Determine the [x, y] coordinate at the center of the cell enclosing the given text.  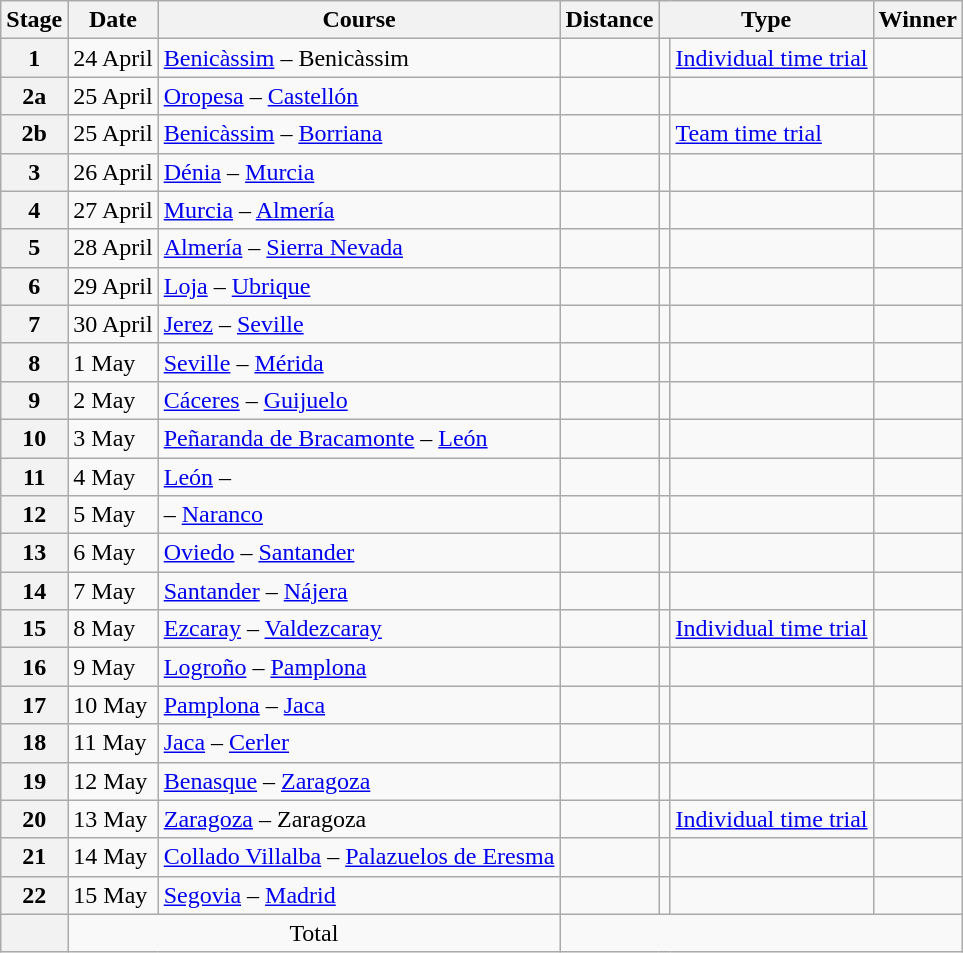
12 May [113, 781]
Jerez – Seville [359, 324]
Cáceres – Guijuelo [359, 400]
29 April [113, 286]
Santander – Nájera [359, 591]
– Naranco [359, 515]
1 May [113, 362]
9 May [113, 667]
14 [34, 591]
4 May [113, 477]
19 [34, 781]
Loja – Ubrique [359, 286]
Benicàssim – Borriana [359, 134]
Collado Villalba – Palazuelos de Eresma [359, 857]
15 May [113, 895]
Total [314, 933]
Course [359, 20]
4 [34, 210]
Stage [34, 20]
2a [34, 96]
14 May [113, 857]
7 May [113, 591]
Oropesa – Castellón [359, 96]
6 May [113, 553]
Pamplona – Jaca [359, 705]
Date [113, 20]
2b [34, 134]
Team time trial [772, 134]
León – [359, 477]
17 [34, 705]
11 [34, 477]
3 May [113, 438]
Ezcaray – Valdezcaray [359, 629]
22 [34, 895]
27 April [113, 210]
Segovia – Madrid [359, 895]
12 [34, 515]
Zaragoza – Zaragoza [359, 819]
Seville – Mérida [359, 362]
Murcia – Almería [359, 210]
21 [34, 857]
15 [34, 629]
Logroño – Pamplona [359, 667]
Type [766, 20]
13 [34, 553]
10 May [113, 705]
8 [34, 362]
2 May [113, 400]
16 [34, 667]
18 [34, 743]
11 May [113, 743]
8 May [113, 629]
7 [34, 324]
Dénia – Murcia [359, 172]
Oviedo – Santander [359, 553]
5 [34, 248]
Almería – Sierra Nevada [359, 248]
10 [34, 438]
Jaca – Cerler [359, 743]
30 April [113, 324]
20 [34, 819]
6 [34, 286]
5 May [113, 515]
Distance [610, 20]
24 April [113, 58]
26 April [113, 172]
13 May [113, 819]
Benicàssim – Benicàssim [359, 58]
1 [34, 58]
Benasque – Zaragoza [359, 781]
28 April [113, 248]
Winner [918, 20]
9 [34, 400]
3 [34, 172]
Peñaranda de Bracamonte – León [359, 438]
